Scan for the cell matching the given text and deliver its [x, y] coordinate at center. 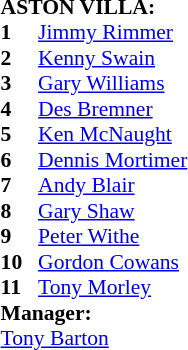
Andy Blair [112, 185]
8 [20, 211]
11 [20, 287]
Dennis Mortimer [112, 160]
Peter Withe [112, 237]
2 [20, 58]
9 [20, 237]
Jimmy Rimmer [112, 33]
Kenny Swain [112, 58]
6 [20, 160]
3 [20, 83]
Des Bremner [112, 109]
Manager: [94, 313]
10 [20, 262]
Gary Williams [112, 83]
Gordon Cowans [112, 262]
5 [20, 135]
Ken McNaught [112, 135]
7 [20, 185]
4 [20, 109]
Tony Morley [112, 287]
Gary Shaw [112, 211]
1 [20, 33]
